For the text-containing cell, return its midpoint in (x, y) coordinate format. 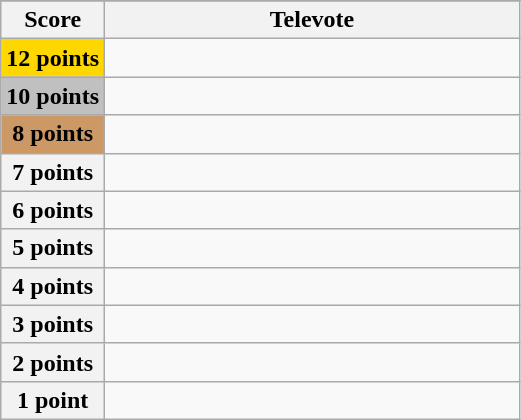
2 points (53, 362)
12 points (53, 58)
1 point (53, 400)
4 points (53, 286)
Score (53, 20)
3 points (53, 324)
7 points (53, 172)
8 points (53, 134)
6 points (53, 210)
Televote (312, 20)
10 points (53, 96)
5 points (53, 248)
